Locate the cell with the specified text and output its (x, y) center coordinate. 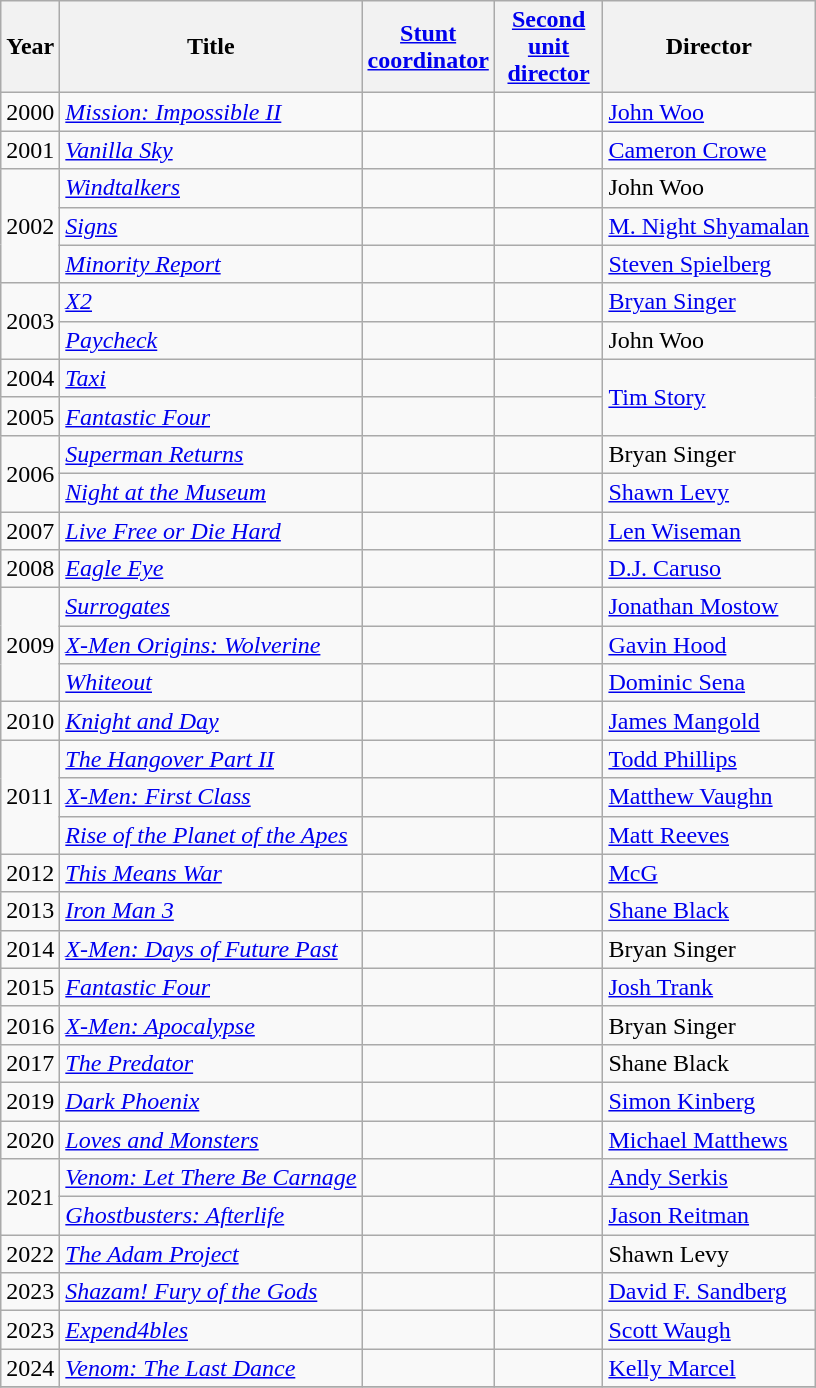
2002 (30, 226)
2015 (30, 987)
The Predator (211, 1063)
Title (211, 47)
Superman Returns (211, 454)
Expend4bles (211, 1330)
Cameron Crowe (709, 150)
Jonathan Mostow (709, 607)
Eagle Eye (211, 569)
Tim Story (709, 397)
2019 (30, 1101)
2022 (30, 1254)
2020 (30, 1139)
D.J. Caruso (709, 569)
McG (709, 873)
2003 (30, 321)
Whiteout (211, 683)
2011 (30, 797)
X-Men: Apocalypse (211, 1025)
Live Free or Die Hard (211, 531)
Rise of the Planet of the Apes (211, 835)
2008 (30, 569)
Vanilla Sky (211, 150)
Knight and Day (211, 721)
2009 (30, 645)
Iron Man 3 (211, 911)
2000 (30, 112)
2013 (30, 911)
Venom: The Last Dance (211, 1368)
The Hangover Part II (211, 759)
2014 (30, 949)
Steven Spielberg (709, 264)
Shazam! Fury of the Gods (211, 1292)
Ghostbusters: Afterlife (211, 1216)
2001 (30, 150)
2006 (30, 473)
Todd Phillips (709, 759)
Windtalkers (211, 188)
2005 (30, 416)
Year (30, 47)
Night at the Museum (211, 492)
Stunt coordinator (428, 47)
Taxi (211, 378)
2024 (30, 1368)
Josh Trank (709, 987)
Len Wiseman (709, 531)
2004 (30, 378)
Director (709, 47)
2017 (30, 1063)
X-Men: First Class (211, 797)
Second unit director (548, 47)
X-Men: Days of Future Past (211, 949)
Jason Reitman (709, 1216)
James Mangold (709, 721)
Venom: Let There Be Carnage (211, 1178)
Dark Phoenix (211, 1101)
X-Men Origins: Wolverine (211, 645)
Simon Kinberg (709, 1101)
The Adam Project (211, 1254)
2012 (30, 873)
Mission: Impossible II (211, 112)
2016 (30, 1025)
2010 (30, 721)
Surrogates (211, 607)
X2 (211, 302)
Kelly Marcel (709, 1368)
Scott Waugh (709, 1330)
Signs (211, 226)
Matt Reeves (709, 835)
2021 (30, 1197)
Matthew Vaughn (709, 797)
Minority Report (211, 264)
Andy Serkis (709, 1178)
Loves and Monsters (211, 1139)
M. Night Shyamalan (709, 226)
Michael Matthews (709, 1139)
2007 (30, 531)
Gavin Hood (709, 645)
This Means War (211, 873)
David F. Sandberg (709, 1292)
Paycheck (211, 340)
Dominic Sena (709, 683)
